Capture the cell that displays the provided text and extract its [X, Y] central coordinate. 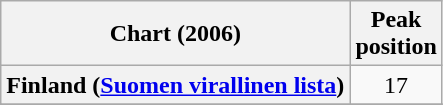
Chart (2006) [176, 34]
Peakposition [396, 34]
17 [396, 85]
Finland (Suomen virallinen lista) [176, 85]
